Scan for the cell matching the given text and deliver its [x, y] coordinate at center. 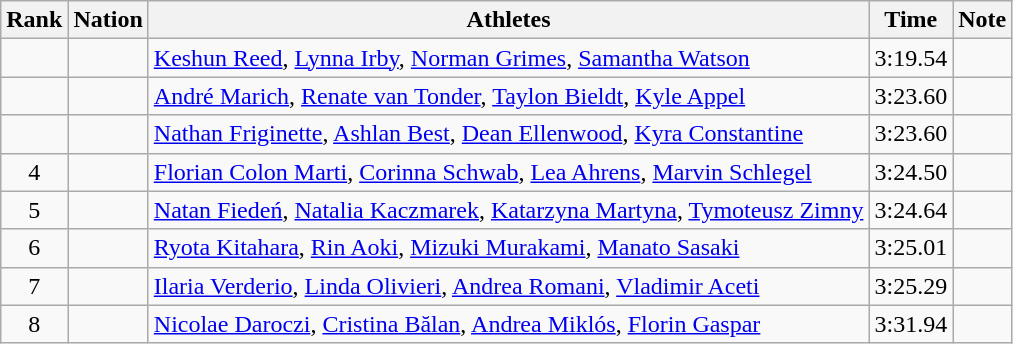
Athletes [508, 20]
Rank [34, 20]
7 [34, 286]
Natan Fiedeń, Natalia Kaczmarek, Katarzyna Martyna, Tymoteusz Zimny [508, 210]
Nation [108, 20]
Ryota Kitahara, Rin Aoki, Mizuki Murakami, Manato Sasaki [508, 248]
3:25.01 [911, 248]
5 [34, 210]
Nathan Friginette, Ashlan Best, Dean Ellenwood, Kyra Constantine [508, 134]
6 [34, 248]
4 [34, 172]
Ilaria Verderio, Linda Olivieri, Andrea Romani, Vladimir Aceti [508, 286]
3:31.94 [911, 324]
8 [34, 324]
3:19.54 [911, 58]
3:25.29 [911, 286]
Florian Colon Marti, Corinna Schwab, Lea Ahrens, Marvin Schlegel [508, 172]
André Marich, Renate van Tonder, Taylon Bieldt, Kyle Appel [508, 96]
Time [911, 20]
Nicolae Daroczi, Cristina Bălan, Andrea Miklós, Florin Gaspar [508, 324]
3:24.50 [911, 172]
Note [982, 20]
Keshun Reed, Lynna Irby, Norman Grimes, Samantha Watson [508, 58]
3:24.64 [911, 210]
